Find where the given text appears and provide that cell's center as (x, y) coordinate. 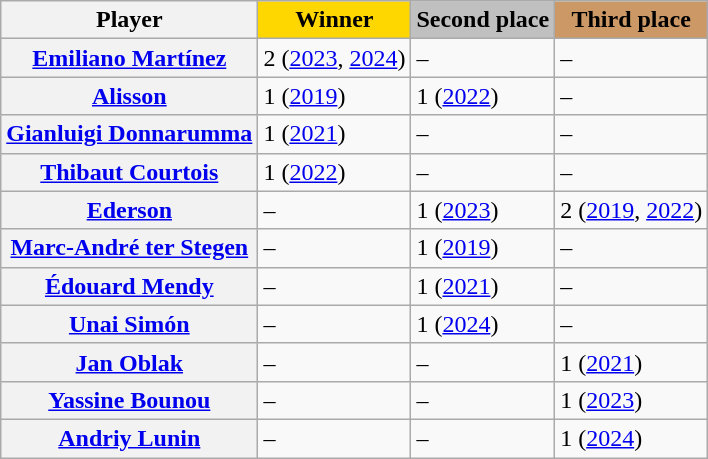
Second place (483, 20)
Alisson (130, 96)
Third place (632, 20)
Player (130, 20)
Marc-André ter Stegen (130, 248)
Winner (334, 20)
Yassine Bounou (130, 400)
Thibaut Courtois (130, 172)
2 (2023, 2024) (334, 58)
Édouard Mendy (130, 286)
2 (2019, 2022) (632, 210)
Jan Oblak (130, 362)
Andriy Lunin (130, 438)
Gianluigi Donnarumma (130, 134)
Emiliano Martínez (130, 58)
Unai Simón (130, 324)
Ederson (130, 210)
